From the cell containing the given text, extract its center point as (X, Y) coordinate. 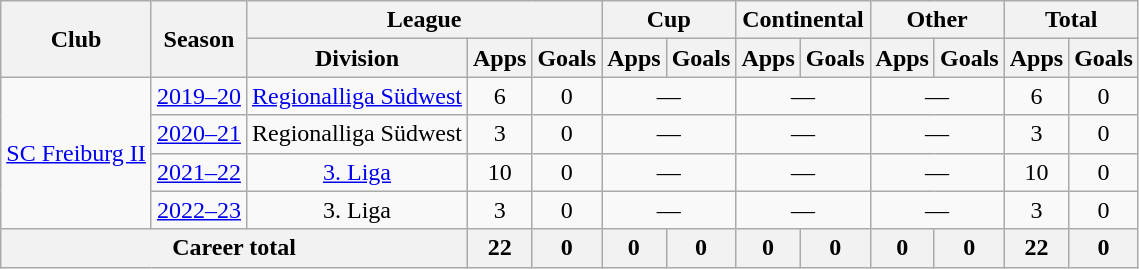
2019–20 (198, 96)
League (424, 20)
SC Freiburg II (76, 153)
Club (76, 39)
Total (1071, 20)
Career total (234, 248)
Division (356, 58)
2022–23 (198, 210)
2020–21 (198, 134)
2021–22 (198, 172)
Season (198, 39)
Continental (803, 20)
Cup (669, 20)
Other (937, 20)
